Identify which cell holds the provided text, then report its [X, Y] central coordinate. 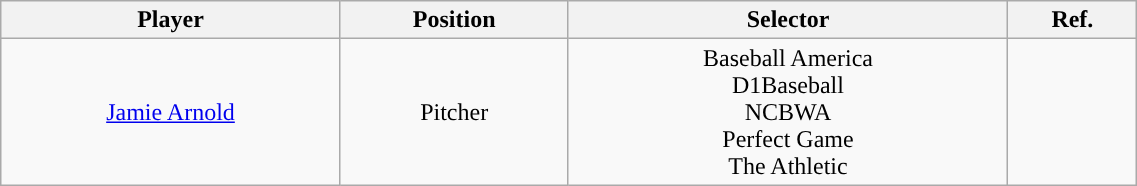
Pitcher [454, 112]
Baseball AmericaD1BaseballNCBWAPerfect GameThe Athletic [788, 112]
Selector [788, 20]
Ref. [1072, 20]
Position [454, 20]
Jamie Arnold [170, 112]
Player [170, 20]
